Output the [X, Y] coordinate of the center of the cell containing the given text.  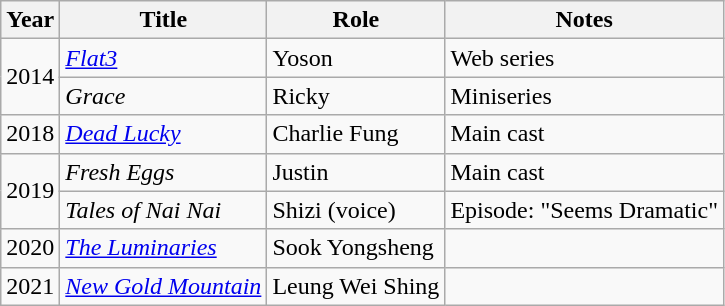
Justin [356, 172]
Notes [584, 20]
Role [356, 20]
2018 [30, 134]
Yoson [356, 58]
Shizi (voice) [356, 210]
Web series [584, 58]
2014 [30, 77]
Episode: "Seems Dramatic" [584, 210]
Year [30, 20]
2019 [30, 191]
2020 [30, 248]
Tales of Nai Nai [164, 210]
Miniseries [584, 96]
Charlie Fung [356, 134]
Grace [164, 96]
Flat3 [164, 58]
Dead Lucky [164, 134]
2021 [30, 286]
Fresh Eggs [164, 172]
Leung Wei Shing [356, 286]
Sook Yongsheng [356, 248]
Title [164, 20]
Ricky [356, 96]
The Luminaries [164, 248]
New Gold Mountain [164, 286]
